Return [X, Y] of the center of cell containing provided text 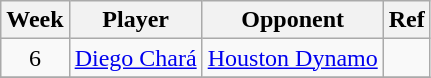
6 [35, 58]
Ref [406, 20]
Player [136, 20]
Opponent [292, 20]
Houston Dynamo [292, 58]
Week [35, 20]
Diego Chará [136, 58]
